Locate the cell with the specified text and output its (X, Y) center coordinate. 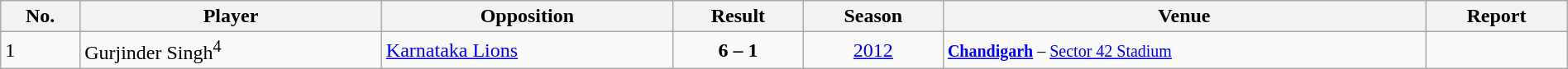
Gurjinder Singh4 (232, 51)
6 – 1 (738, 51)
Player (232, 16)
Venue (1184, 16)
2012 (873, 51)
No. (41, 16)
Opposition (527, 16)
1 (41, 51)
Result (738, 16)
Chandigarh – Sector 42 Stadium (1184, 51)
Karnataka Lions (527, 51)
Season (873, 16)
Report (1497, 16)
